Output the [x, y] coordinate of the center of the cell containing the given text.  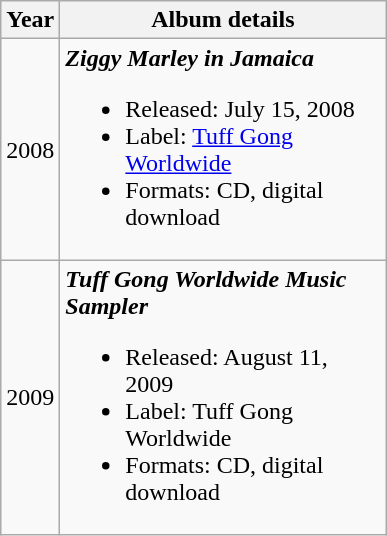
Year [30, 20]
Ziggy Marley in JamaicaReleased: July 15, 2008Label: Tuff Gong WorldwideFormats: CD, digital download [223, 150]
2008 [30, 150]
Album details [223, 20]
Tuff Gong Worldwide Music SamplerReleased: August 11, 2009Label: Tuff Gong WorldwideFormats: CD, digital download [223, 398]
2009 [30, 398]
